Determine the [x, y] coordinate at the center of the cell enclosing the given text.  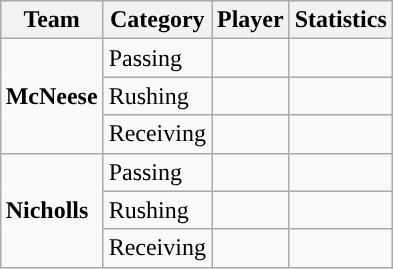
McNeese [52, 96]
Nicholls [52, 210]
Statistics [340, 20]
Player [251, 20]
Category [157, 20]
Team [52, 20]
